Capture the cell that displays the provided text and extract its (x, y) central coordinate. 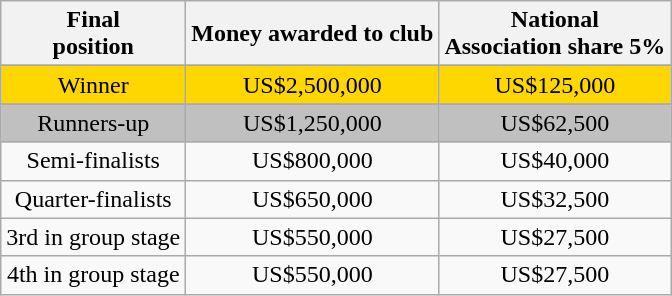
National Association share 5% (555, 34)
Winner (94, 85)
US$40,000 (555, 161)
US$62,500 (555, 123)
US$650,000 (312, 199)
Finalposition (94, 34)
US$32,500 (555, 199)
4th in group stage (94, 275)
3rd in group stage (94, 237)
US$2,500,000 (312, 85)
Quarter-finalists (94, 199)
US$125,000 (555, 85)
US$800,000 (312, 161)
Semi-finalists (94, 161)
Runners-up (94, 123)
Money awarded to club (312, 34)
US$1,250,000 (312, 123)
